Search for the cell housing the specified text and yield its [x, y] center coordinate. 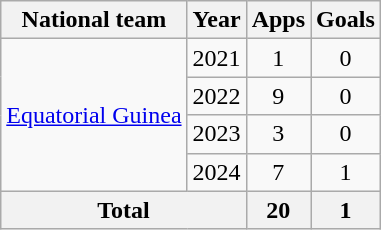
Apps [278, 20]
National team [94, 20]
7 [278, 172]
3 [278, 134]
20 [278, 210]
Year [216, 20]
2021 [216, 58]
Total [124, 210]
Goals [346, 20]
Equatorial Guinea [94, 115]
9 [278, 96]
2023 [216, 134]
2024 [216, 172]
2022 [216, 96]
